Capture the cell that displays the provided text and extract its (X, Y) central coordinate. 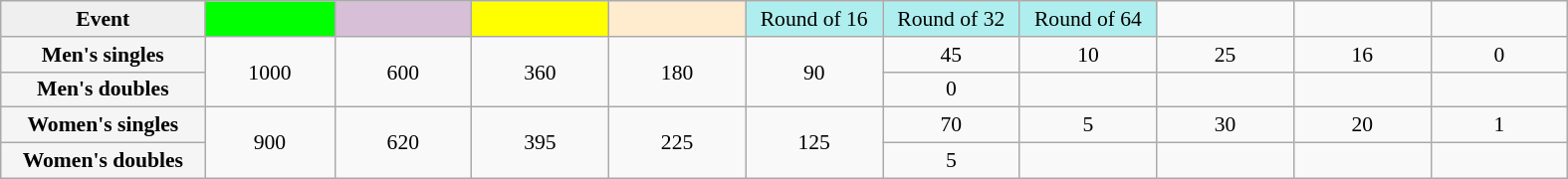
360 (541, 72)
25 (1226, 55)
900 (270, 143)
70 (951, 125)
45 (951, 55)
1 (1499, 125)
30 (1226, 125)
Event (104, 19)
1000 (270, 72)
Men's doubles (104, 89)
620 (403, 143)
Round of 16 (814, 19)
20 (1362, 125)
10 (1088, 55)
600 (403, 72)
Women's singles (104, 125)
180 (677, 72)
Round of 64 (1088, 19)
Women's doubles (104, 161)
Men's singles (104, 55)
Round of 32 (951, 19)
16 (1362, 55)
395 (541, 143)
90 (814, 72)
225 (677, 143)
125 (814, 143)
